Pinpoint the cell where the given text exists, returning its [X, Y] midpoint coordinate. 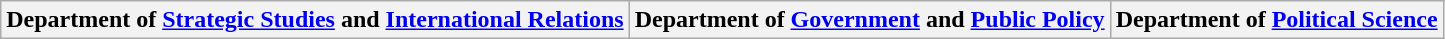
Department of Government and Public Policy [870, 20]
Department of Political Science [1276, 20]
Department of Strategic Studies and International Relations [315, 20]
